Locate the cell with the specified text and output its (x, y) center coordinate. 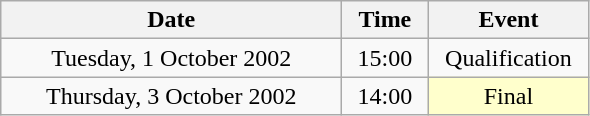
14:00 (385, 96)
Final (508, 96)
Thursday, 3 October 2002 (172, 96)
Qualification (508, 58)
Event (508, 20)
Time (385, 20)
15:00 (385, 58)
Tuesday, 1 October 2002 (172, 58)
Date (172, 20)
